Find where the given text appears and provide that cell's center as [X, Y] coordinate. 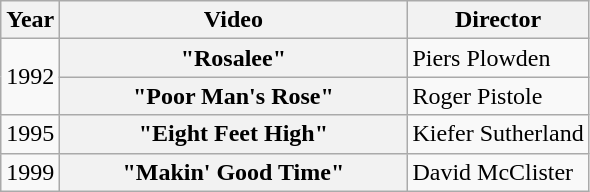
Video [234, 20]
1992 [30, 77]
Kiefer Sutherland [498, 134]
"Eight Feet High" [234, 134]
Year [30, 20]
Piers Plowden [498, 58]
1995 [30, 134]
Director [498, 20]
"Makin' Good Time" [234, 172]
David McClister [498, 172]
1999 [30, 172]
Roger Pistole [498, 96]
"Rosalee" [234, 58]
"Poor Man's Rose" [234, 96]
